Extract the [x, y] coordinate from the center of the cell holding the provided text.  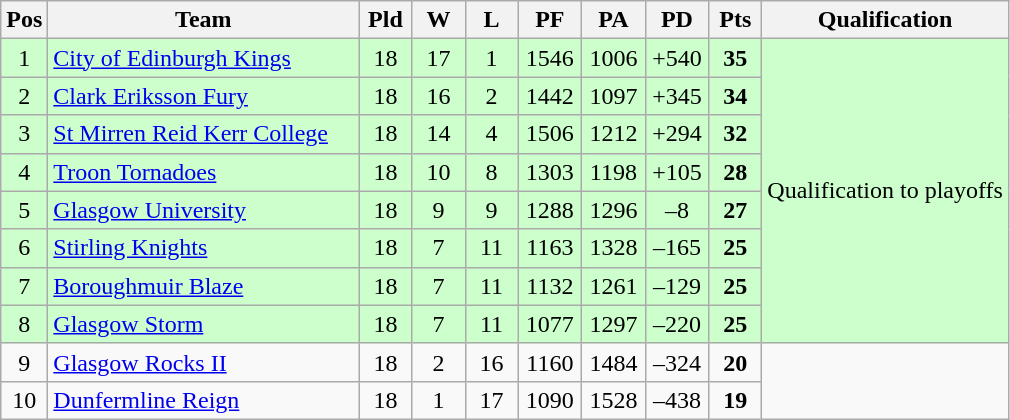
20 [736, 362]
–324 [677, 362]
1297 [614, 324]
Pts [736, 20]
Qualification [886, 20]
Clark Eriksson Fury [204, 96]
1528 [614, 400]
1546 [550, 58]
–438 [677, 400]
Team [204, 20]
1328 [614, 248]
W [438, 20]
+105 [677, 172]
1006 [614, 58]
Glasgow Storm [204, 324]
–8 [677, 210]
Glasgow University [204, 210]
PD [677, 20]
–129 [677, 286]
L [492, 20]
1198 [614, 172]
35 [736, 58]
5 [24, 210]
1132 [550, 286]
Dunfermline Reign [204, 400]
27 [736, 210]
+345 [677, 96]
14 [438, 134]
Glasgow Rocks II [204, 362]
1506 [550, 134]
1261 [614, 286]
34 [736, 96]
1160 [550, 362]
St Mirren Reid Kerr College [204, 134]
6 [24, 248]
1484 [614, 362]
1288 [550, 210]
1442 [550, 96]
Boroughmuir Blaze [204, 286]
City of Edinburgh Kings [204, 58]
32 [736, 134]
1097 [614, 96]
Qualification to playoffs [886, 191]
1163 [550, 248]
1077 [550, 324]
Stirling Knights [204, 248]
1090 [550, 400]
Pos [24, 20]
Pld [386, 20]
3 [24, 134]
–165 [677, 248]
1303 [550, 172]
–220 [677, 324]
PA [614, 20]
1296 [614, 210]
28 [736, 172]
+540 [677, 58]
1212 [614, 134]
+294 [677, 134]
PF [550, 20]
Troon Tornadoes [204, 172]
19 [736, 400]
